Provide the (x, y) coordinate of the cell's center where the given text is located.  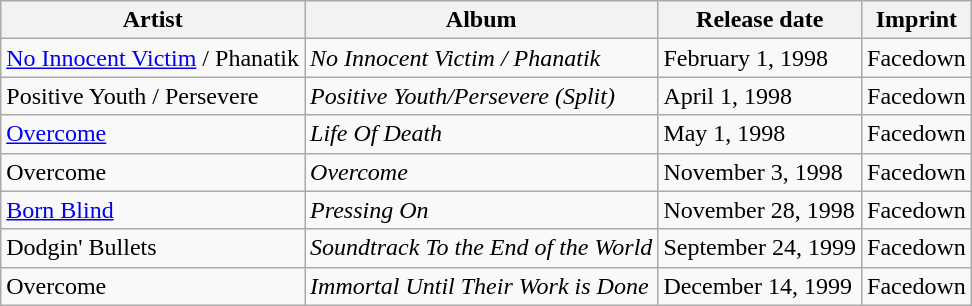
Soundtrack To the End of the World (482, 248)
February 1, 1998 (760, 58)
Pressing On (482, 210)
Born Blind (153, 210)
Release date (760, 20)
Life Of Death (482, 134)
Album (482, 20)
Immortal Until Their Work is Done (482, 286)
Dodgin' Bullets (153, 248)
September 24, 1999 (760, 248)
Positive Youth / Persevere (153, 96)
Imprint (917, 20)
November 28, 1998 (760, 210)
December 14, 1999 (760, 286)
Artist (153, 20)
November 3, 1998 (760, 172)
Positive Youth/Persevere (Split) (482, 96)
May 1, 1998 (760, 134)
April 1, 1998 (760, 96)
